Scan for the cell matching the given text and deliver its [x, y] coordinate at center. 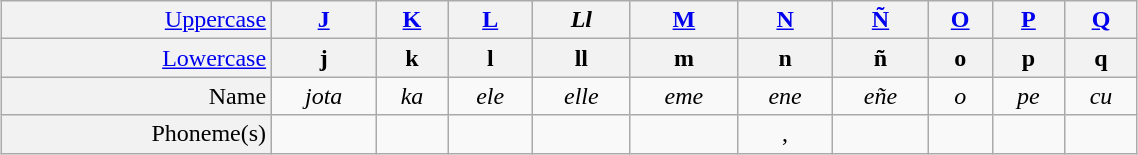
ka [412, 96]
Ñ [880, 20]
k [412, 58]
l [490, 58]
q [1102, 58]
Phoneme(s) [136, 134]
P [1028, 20]
m [684, 58]
ele [490, 96]
Name [136, 96]
Lowercase [136, 58]
eme [684, 96]
, [784, 134]
Ll [581, 20]
ll [581, 58]
eñe [880, 96]
ñ [880, 58]
O [960, 20]
M [684, 20]
L [490, 20]
j [324, 58]
Uppercase [136, 20]
n [784, 58]
jota [324, 96]
ene [784, 96]
K [412, 20]
cu [1102, 96]
J [324, 20]
Q [1102, 20]
p [1028, 58]
pe [1028, 96]
N [784, 20]
elle [581, 96]
